Identify which cell holds the provided text, then report its (X, Y) central coordinate. 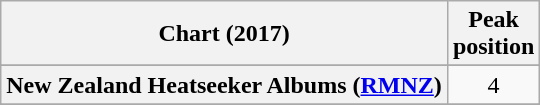
Chart (2017) (224, 34)
New Zealand Heatseeker Albums (RMNZ) (224, 85)
Peak position (493, 34)
4 (493, 85)
